Locate the cell with the specified text and output its [X, Y] center coordinate. 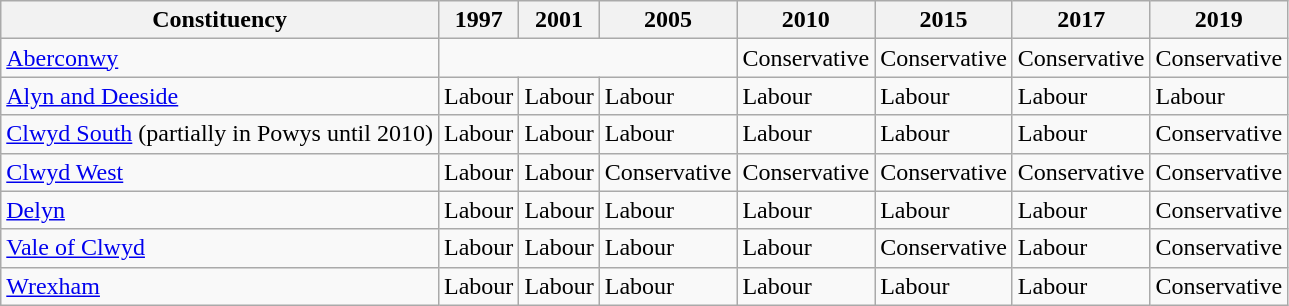
Aberconwy [220, 58]
2019 [1219, 20]
Wrexham [220, 286]
2005 [668, 20]
Delyn [220, 210]
Clwyd South (partially in Powys until 2010) [220, 134]
1997 [478, 20]
2010 [806, 20]
Vale of Clwyd [220, 248]
Alyn and Deeside [220, 96]
2017 [1081, 20]
Clwyd West [220, 172]
2001 [559, 20]
2015 [944, 20]
Constituency [220, 20]
